Identify which cell holds the provided text, then report its [X, Y] central coordinate. 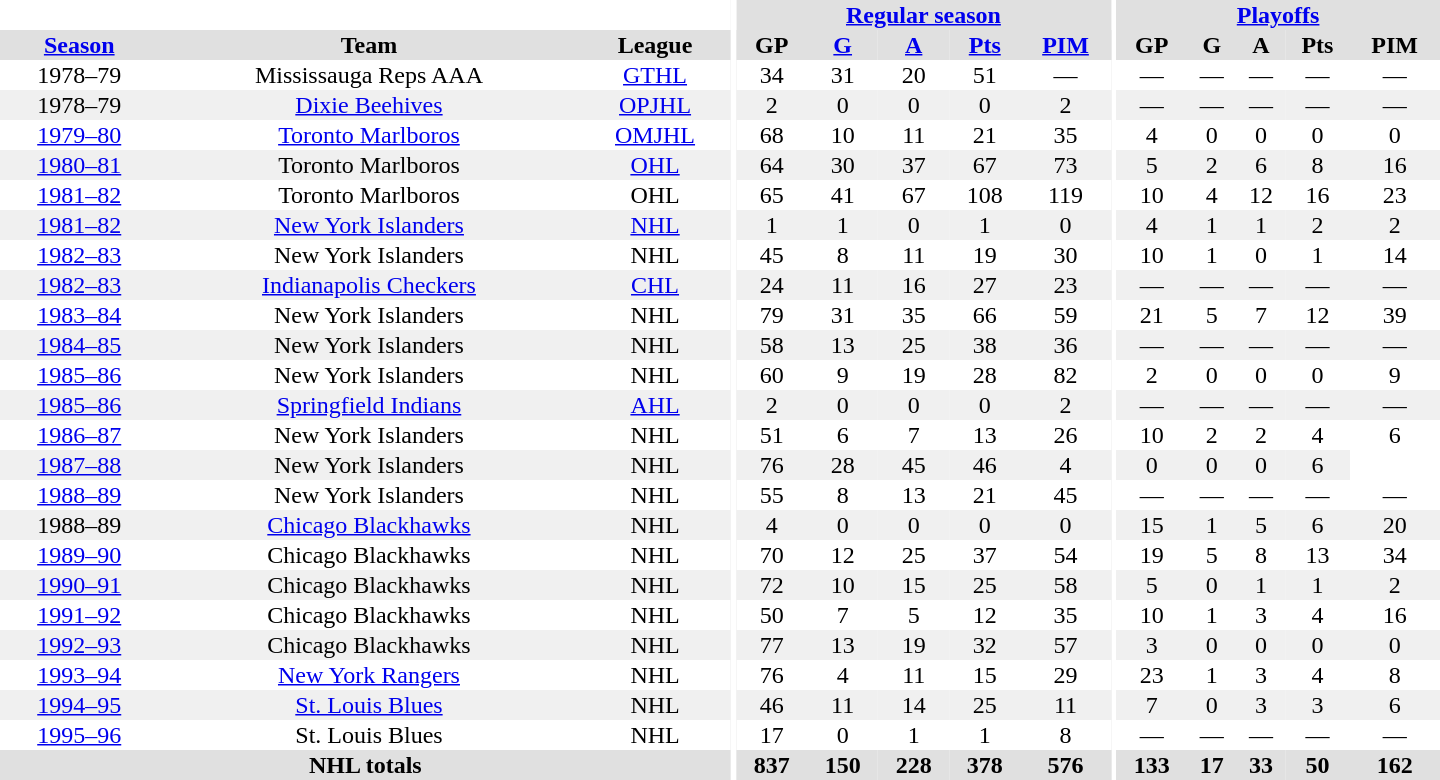
66 [984, 315]
64 [772, 165]
1986–87 [80, 435]
72 [772, 585]
38 [984, 345]
73 [1065, 165]
378 [984, 765]
1987–88 [80, 465]
837 [772, 765]
133 [1152, 765]
26 [1065, 435]
228 [914, 765]
1993–94 [80, 675]
55 [772, 495]
65 [772, 195]
59 [1065, 315]
54 [1065, 555]
1983–84 [80, 315]
77 [772, 645]
29 [1065, 675]
39 [1394, 315]
Regular season [924, 15]
33 [1260, 765]
OPJHL [654, 105]
Springfield Indians [370, 405]
24 [772, 285]
60 [772, 375]
119 [1065, 195]
1989–90 [80, 555]
Playoffs [1278, 15]
70 [772, 555]
Mississauga Reps AAA [370, 75]
57 [1065, 645]
1991–92 [80, 615]
576 [1065, 765]
OMJHL [654, 135]
27 [984, 285]
1984–85 [80, 345]
AHL [654, 405]
GTHL [654, 75]
1992–93 [80, 645]
150 [842, 765]
Season [80, 45]
68 [772, 135]
League [654, 45]
Dixie Beehives [370, 105]
108 [984, 195]
36 [1065, 345]
1994–95 [80, 705]
NHL totals [366, 765]
162 [1394, 765]
CHL [654, 285]
41 [842, 195]
New York Rangers [370, 675]
1980–81 [80, 165]
79 [772, 315]
1995–96 [80, 735]
1990–91 [80, 585]
32 [984, 645]
Team [370, 45]
1979–80 [80, 135]
82 [1065, 375]
Indianapolis Checkers [370, 285]
